Scan for the cell matching the given text and deliver its (X, Y) coordinate at center. 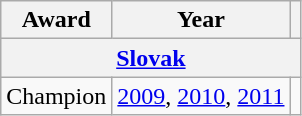
Year (201, 20)
2009, 2010, 2011 (201, 96)
Award (56, 20)
Slovak (151, 58)
Champion (56, 96)
